Detect which cell encompasses the target text, then output its [X, Y] center coordinate. 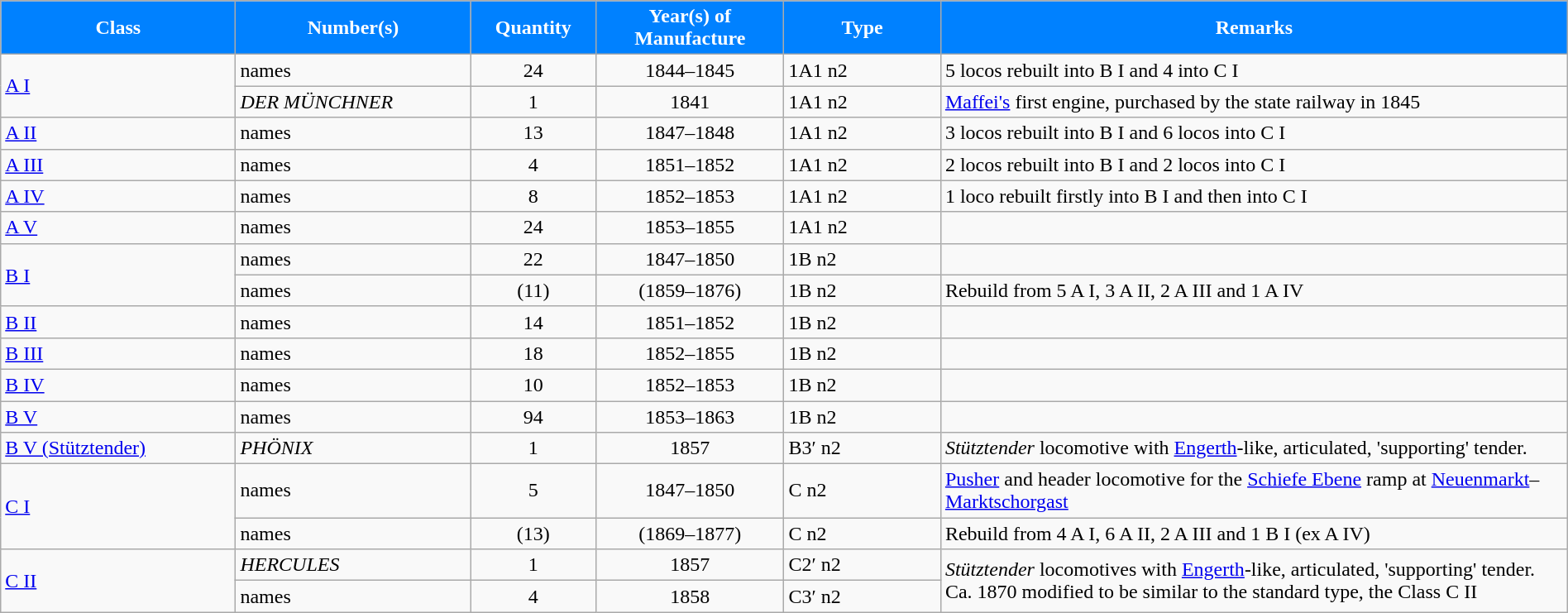
Number(s) [353, 28]
B III [118, 353]
2 locos rebuilt into B I and 2 locos into C I [1254, 165]
5 locos rebuilt into B I and 4 into C I [1254, 70]
A V [118, 227]
Rebuild from 5 A I, 3 A II, 2 A III and 1 A IV [1254, 290]
(1869–1877) [690, 534]
(1859–1876) [690, 290]
1847–1848 [690, 133]
A IV [118, 196]
C I [118, 506]
(11) [533, 290]
Maffei's first engine, purchased by the state railway in 1845 [1254, 102]
1853–1855 [690, 227]
C II [118, 581]
1841 [690, 102]
B V (Stütztender) [118, 448]
B I [118, 275]
B IV [118, 385]
1853–1863 [690, 416]
3 locos rebuilt into B I and 6 locos into C I [1254, 133]
13 [533, 133]
8 [533, 196]
Stütztender locomotive with Engerth-like, articulated, 'supporting' tender. [1254, 448]
5 [533, 491]
1858 [690, 596]
22 [533, 259]
A II [118, 133]
A I [118, 86]
B II [118, 322]
1 loco rebuilt firstly into B I and then into C I [1254, 196]
PHÖNIX [353, 448]
Class [118, 28]
1852–1855 [690, 353]
Pusher and header locomotive for the Schiefe Ebene ramp at Neuenmarkt–Marktschorgast [1254, 491]
(13) [533, 534]
Quantity [533, 28]
A III [118, 165]
B V [118, 416]
10 [533, 385]
DER MÜNCHNER [353, 102]
C3′ n2 [862, 596]
14 [533, 322]
Rebuild from 4 A I, 6 A II, 2 A III and 1 B I (ex A IV) [1254, 534]
HERCULES [353, 565]
18 [533, 353]
B3′ n2 [862, 448]
Remarks [1254, 28]
Stütztender locomotives with Engerth-like, articulated, 'supporting' tender. Ca. 1870 modified to be similar to the standard type, the Class C II [1254, 581]
C2′ n2 [862, 565]
94 [533, 416]
Type [862, 28]
1844–1845 [690, 70]
Year(s) of Manufacture [690, 28]
